Scan for the cell matching the given text and deliver its [X, Y] coordinate at center. 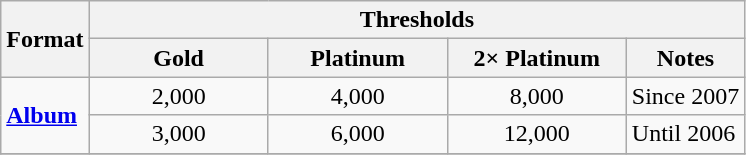
Until 2006 [685, 134]
Notes [685, 58]
3,000 [178, 134]
2,000 [178, 96]
2× Platinum [536, 58]
8,000 [536, 96]
4,000 [358, 96]
Platinum [358, 58]
Gold [178, 58]
Since 2007 [685, 96]
Format [45, 39]
Thresholds [417, 20]
Album [45, 115]
6,000 [358, 134]
12,000 [536, 134]
